For the text-containing cell, return its midpoint in (x, y) coordinate format. 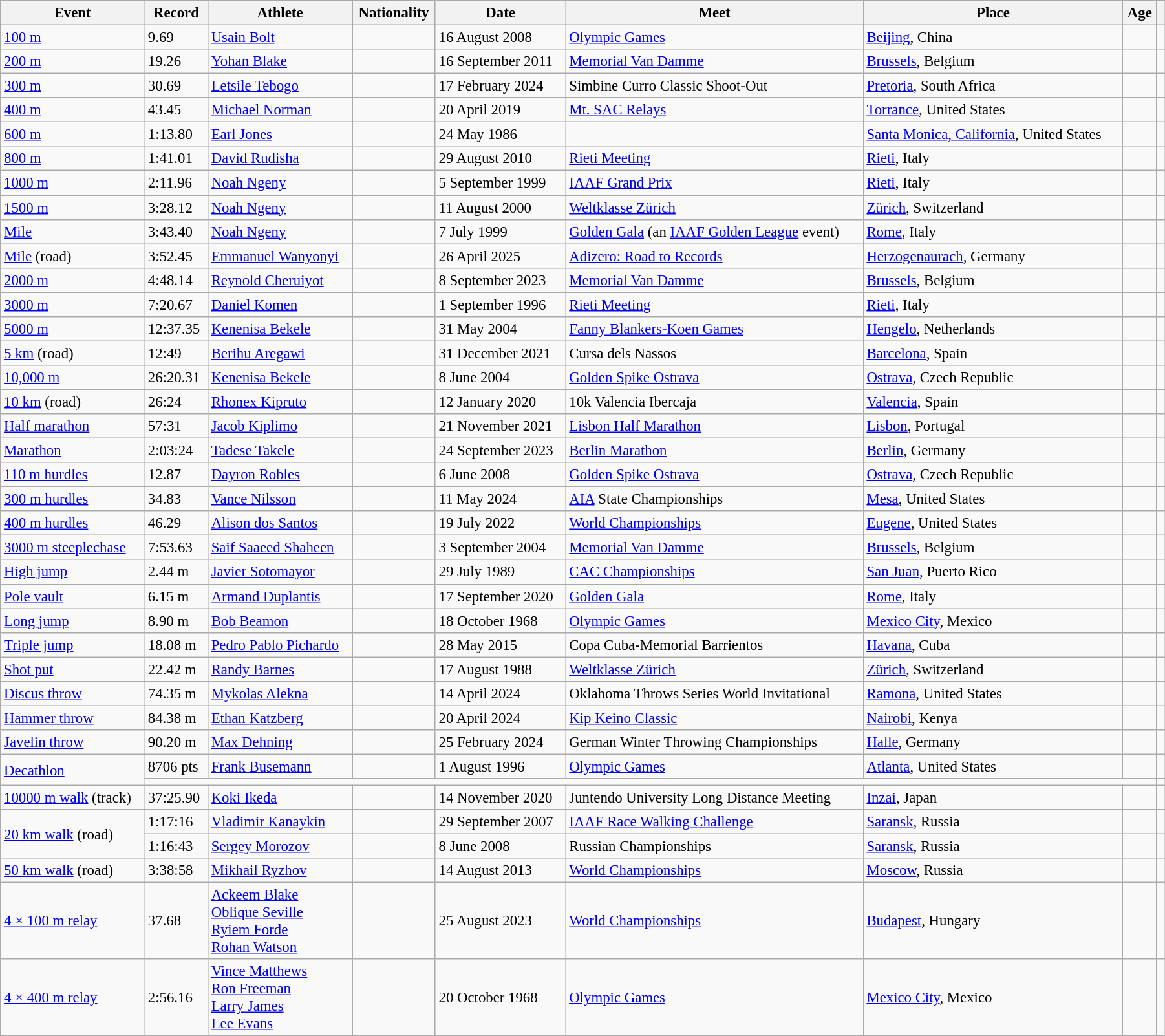
5 km (road) (72, 353)
Moscow, Russia (993, 870)
9.69 (176, 38)
74.35 m (176, 694)
34.83 (176, 499)
800 m (72, 158)
Inzai, Japan (993, 798)
Saif Saaeed Shaheen (280, 548)
Oklahoma Throws Series World Invitational (714, 694)
43.45 (176, 110)
12.87 (176, 475)
Halle, Germany (993, 742)
8 September 2023 (500, 280)
Lisbon, Portugal (993, 426)
19 July 2022 (500, 523)
Simbine Curro Classic Shoot-Out (714, 86)
50 km walk (road) (72, 870)
Michael Norman (280, 110)
200 m (72, 61)
Usain Bolt (280, 38)
20 April 2024 (500, 718)
3 September 2004 (500, 548)
Ramona, United States (993, 694)
31 May 2004 (500, 329)
400 m hurdles (72, 523)
18 October 1968 (500, 621)
Age (1140, 13)
4 × 100 m relay (72, 921)
1:17:16 (176, 822)
16 August 2008 (500, 38)
2:03:24 (176, 451)
17 September 2020 (500, 596)
24 May 1986 (500, 135)
26:20.31 (176, 378)
Letsile Tebogo (280, 86)
10k Valencia Ibercaja (714, 402)
Max Dehning (280, 742)
Valencia, Spain (993, 402)
Randy Barnes (280, 669)
IAAF Grand Prix (714, 183)
Armand Duplantis (280, 596)
Earl Jones (280, 135)
Budapest, Hungary (993, 921)
Mikhail Ryzhov (280, 870)
Mile (72, 232)
Eugene, United States (993, 523)
Date (500, 13)
1500 m (72, 208)
Record (176, 13)
1000 m (72, 183)
22.42 m (176, 669)
3:43.40 (176, 232)
12:49 (176, 353)
29 September 2007 (500, 822)
84.38 m (176, 718)
24 September 2023 (500, 451)
Cursa dels Nassos (714, 353)
Fanny Blankers-Koen Games (714, 329)
18.08 m (176, 645)
6 June 2008 (500, 475)
1:41.01 (176, 158)
8 June 2004 (500, 378)
10 km (road) (72, 402)
Torrance, United States (993, 110)
400 m (72, 110)
14 November 2020 (500, 798)
16 September 2011 (500, 61)
Vance Nilsson (280, 499)
Lisbon Half Marathon (714, 426)
Atlanta, United States (993, 766)
100 m (72, 38)
1 August 1996 (500, 766)
7:20.67 (176, 305)
21 November 2021 (500, 426)
20 April 2019 (500, 110)
2.44 m (176, 572)
600 m (72, 135)
3000 m (72, 305)
Nairobi, Kenya (993, 718)
Sergey Morozov (280, 847)
25 February 2024 (500, 742)
Shot put (72, 669)
17 February 2024 (500, 86)
Place (993, 13)
29 August 2010 (500, 158)
Long jump (72, 621)
Herzogenaurach, Germany (993, 256)
20 km walk (road) (72, 834)
Pretoria, South Africa (993, 86)
1:13.80 (176, 135)
Havana, Cuba (993, 645)
7:53.63 (176, 548)
Jacob Kiplimo (280, 426)
Pole vault (72, 596)
David Rudisha (280, 158)
300 m (72, 86)
6.15 m (176, 596)
Mykolas Alekna (280, 694)
High jump (72, 572)
14 August 2013 (500, 870)
Ethan Katzberg (280, 718)
12 January 2020 (500, 402)
Nationality (394, 13)
Ackeem BlakeOblique SevilleRyiem FordeRohan Watson (280, 921)
11 August 2000 (500, 208)
10000 m walk (track) (72, 798)
Pedro Pablo Pichardo (280, 645)
14 April 2024 (500, 694)
Half marathon (72, 426)
37:25.90 (176, 798)
26:24 (176, 402)
Marathon (72, 451)
Hammer throw (72, 718)
Daniel Komen (280, 305)
19.26 (176, 61)
4:48.14 (176, 280)
Mt. SAC Relays (714, 110)
Vladimir Kanaykin (280, 822)
Berihu Aregawi (280, 353)
German Winter Throwing Championships (714, 742)
Meet (714, 13)
Dayron Robles (280, 475)
5 September 1999 (500, 183)
Bob Beamon (280, 621)
3:52.45 (176, 256)
Athlete (280, 13)
Russian Championships (714, 847)
30.69 (176, 86)
CAC Championships (714, 572)
7 July 1999 (500, 232)
Tadese Takele (280, 451)
San Juan, Puerto Rico (993, 572)
8.90 m (176, 621)
Barcelona, Spain (993, 353)
46.29 (176, 523)
Kip Keino Classic (714, 718)
110 m hurdles (72, 475)
Adizero: Road to Records (714, 256)
11 May 2024 (500, 499)
IAAF Race Walking Challenge (714, 822)
25 August 2023 (500, 921)
3:38:58 (176, 870)
26 April 2025 (500, 256)
Triple jump (72, 645)
Mexico City, Mexico (993, 621)
8706 pts (176, 766)
Mile (road) (72, 256)
90.20 m (176, 742)
10,000 m (72, 378)
Mesa, United States (993, 499)
1:16:43 (176, 847)
17 August 1988 (500, 669)
5000 m (72, 329)
3:28.12 (176, 208)
Rhonex Kipruto (280, 402)
57:31 (176, 426)
Frank Busemann (280, 766)
Juntendo University Long Distance Meeting (714, 798)
Berlin, Germany (993, 451)
Reynold Cheruiyot (280, 280)
Beijing, China (993, 38)
3000 m steeplechase (72, 548)
2:11.96 (176, 183)
Javelin throw (72, 742)
2000 m (72, 280)
Golden Gala (714, 596)
Event (72, 13)
Javier Sotomayor (280, 572)
Golden Gala (an IAAF Golden League event) (714, 232)
8 June 2008 (500, 847)
Alison dos Santos (280, 523)
Berlin Marathon (714, 451)
Decathlon (72, 770)
31 December 2021 (500, 353)
AIA State Championships (714, 499)
37.68 (176, 921)
Hengelo, Netherlands (993, 329)
Emmanuel Wanyonyi (280, 256)
Yohan Blake (280, 61)
29 July 1989 (500, 572)
300 m hurdles (72, 499)
28 May 2015 (500, 645)
12:37.35 (176, 329)
Copa Cuba-Memorial Barrientos (714, 645)
Discus throw (72, 694)
Santa Monica, California, United States (993, 135)
1 September 1996 (500, 305)
Koki Ikeda (280, 798)
